For the text-containing cell, return its midpoint in (X, Y) coordinate format. 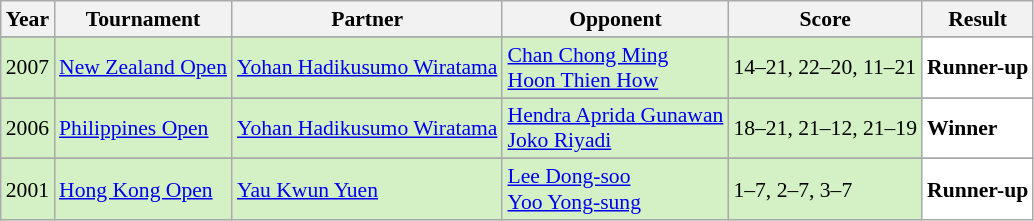
Winner (978, 128)
Yau Kwun Yuen (367, 190)
Lee Dong-soo Yoo Yong-sung (615, 190)
Partner (367, 19)
Opponent (615, 19)
14–21, 22–20, 11–21 (825, 68)
2001 (28, 190)
1–7, 2–7, 3–7 (825, 190)
Result (978, 19)
New Zealand Open (143, 68)
Chan Chong Ming Hoon Thien How (615, 68)
Hendra Aprida Gunawan Joko Riyadi (615, 128)
Philippines Open (143, 128)
18–21, 21–12, 21–19 (825, 128)
Score (825, 19)
Hong Kong Open (143, 190)
Year (28, 19)
2006 (28, 128)
2007 (28, 68)
Tournament (143, 19)
